From the cell containing the given text, extract its center point as [X, Y] coordinate. 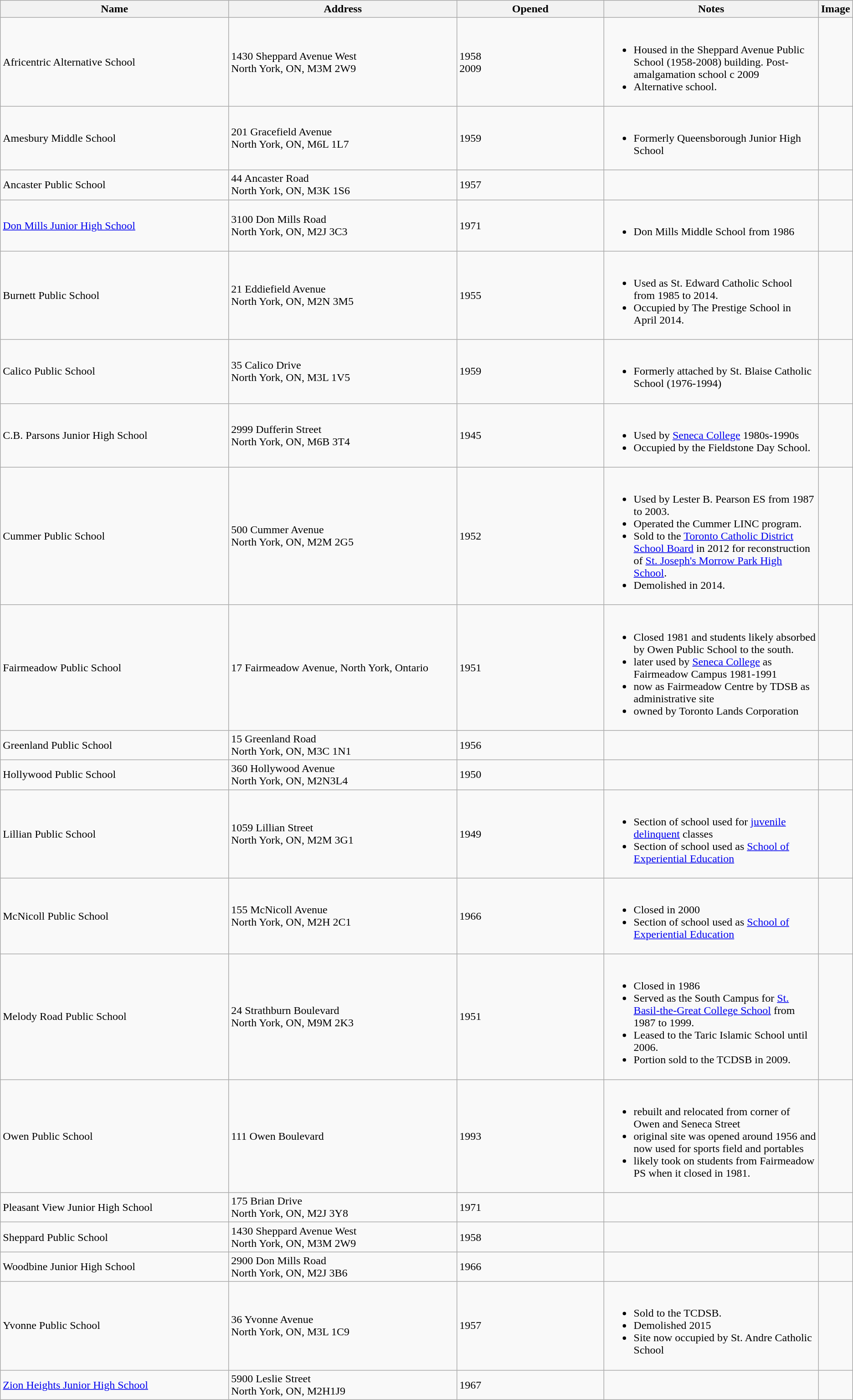
Cummer Public School [115, 536]
15 Greenland RoadNorth York, ON, M3C 1N1 [343, 745]
2999 Dufferin StreetNorth York, ON, M6B 3T4 [343, 435]
1967 [530, 1385]
Melody Road Public School [115, 1017]
Africentric Alternative School [115, 62]
Fairmeadow Public School [115, 667]
1950 [530, 775]
201 Gracefield AvenueNorth York, ON, M6L 1L7 [343, 138]
Image [836, 9]
Owen Public School [115, 1136]
Used by Seneca College 1980s-1990sOccupied by the Fieldstone Day School. [711, 435]
1949 [530, 834]
36 Yvonne AvenueNorth York, ON, M3L 1C9 [343, 1326]
Yvonne Public School [115, 1326]
35 Calico DriveNorth York, ON, M3L 1V5 [343, 371]
17 Fairmeadow Avenue, North York, Ontario [343, 667]
Sheppard Public School [115, 1237]
Notes [711, 9]
2900 Don Mills RoadNorth York, ON, M2J 3B6 [343, 1267]
Don Mills Junior High School [115, 225]
Sold to the TCDSB.Demolished 2015Site now occupied by St. Andre Catholic School [711, 1326]
24 Strathburn BoulevardNorth York, ON, M9M 2K3 [343, 1017]
21 Eddiefield AvenueNorth York, ON, M2N 3M5 [343, 295]
Ancaster Public School [115, 185]
360 Hollywood AvenueNorth York, ON, M2N3L4 [343, 775]
Opened [530, 9]
1993 [530, 1136]
Section of school used for juvenile delinquent classesSection of school used as School of Experiential Education [711, 834]
111 Owen Boulevard [343, 1136]
C.B. Parsons Junior High School [115, 435]
1952 [530, 536]
Amesbury Middle School [115, 138]
Greenland Public School [115, 745]
1958 2009 [530, 62]
5900 Leslie StreetNorth York, ON, M2H1J9 [343, 1385]
Closed in 2000Section of school used as School of Experiential Education [711, 916]
McNicoll Public School [115, 916]
1945 [530, 435]
Don Mills Middle School from 1986 [711, 225]
1958 [530, 1237]
44 Ancaster RoadNorth York, ON, M3K 1S6 [343, 185]
1955 [530, 295]
Lillian Public School [115, 834]
500 Cummer AvenueNorth York, ON, M2M 2G5 [343, 536]
3100 Don Mills RoadNorth York, ON, M2J 3C3 [343, 225]
Formerly attached by St. Blaise Catholic School (1976-1994) [711, 371]
Zion Heights Junior High School [115, 1385]
Used as St. Edward Catholic School from 1985 to 2014.Occupied by The Prestige School in April 2014. [711, 295]
175 Brian DriveNorth York, ON, M2J 3Y8 [343, 1208]
Address [343, 9]
Formerly Queensborough Junior High School [711, 138]
Calico Public School [115, 371]
Housed in the Sheppard Avenue Public School (1958-2008) building. Post-amalgamation school c 2009Alternative school. [711, 62]
Hollywood Public School [115, 775]
1956 [530, 745]
Pleasant View Junior High School [115, 1208]
Burnett Public School [115, 295]
1059 Lillian StreetNorth York, ON, M2M 3G1 [343, 834]
Name [115, 9]
155 McNicoll AvenueNorth York, ON, M2H 2C1 [343, 916]
Woodbine Junior High School [115, 1267]
